Output the (X, Y) coordinate of the center of the cell containing the given text.  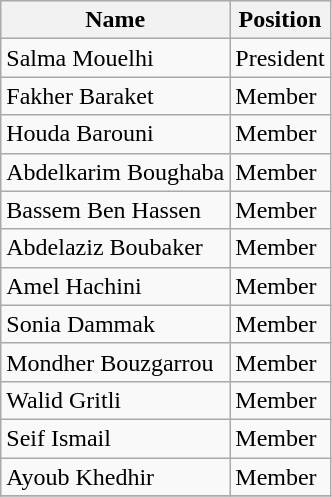
Houda Barouni (116, 134)
Seif Ismail (116, 438)
Abdelkarim Boughaba (116, 172)
Name (116, 20)
Fakher Baraket (116, 96)
Position (280, 20)
Amel Hachini (116, 286)
Sonia Dammak (116, 324)
Ayoub Khedhir (116, 477)
Bassem Ben Hassen (116, 210)
Mondher Bouzgarrou (116, 362)
President (280, 58)
Walid Gritli (116, 400)
Salma Mouelhi (116, 58)
Abdelaziz Boubaker (116, 248)
